Search for the cell housing the specified text and yield its (x, y) center coordinate. 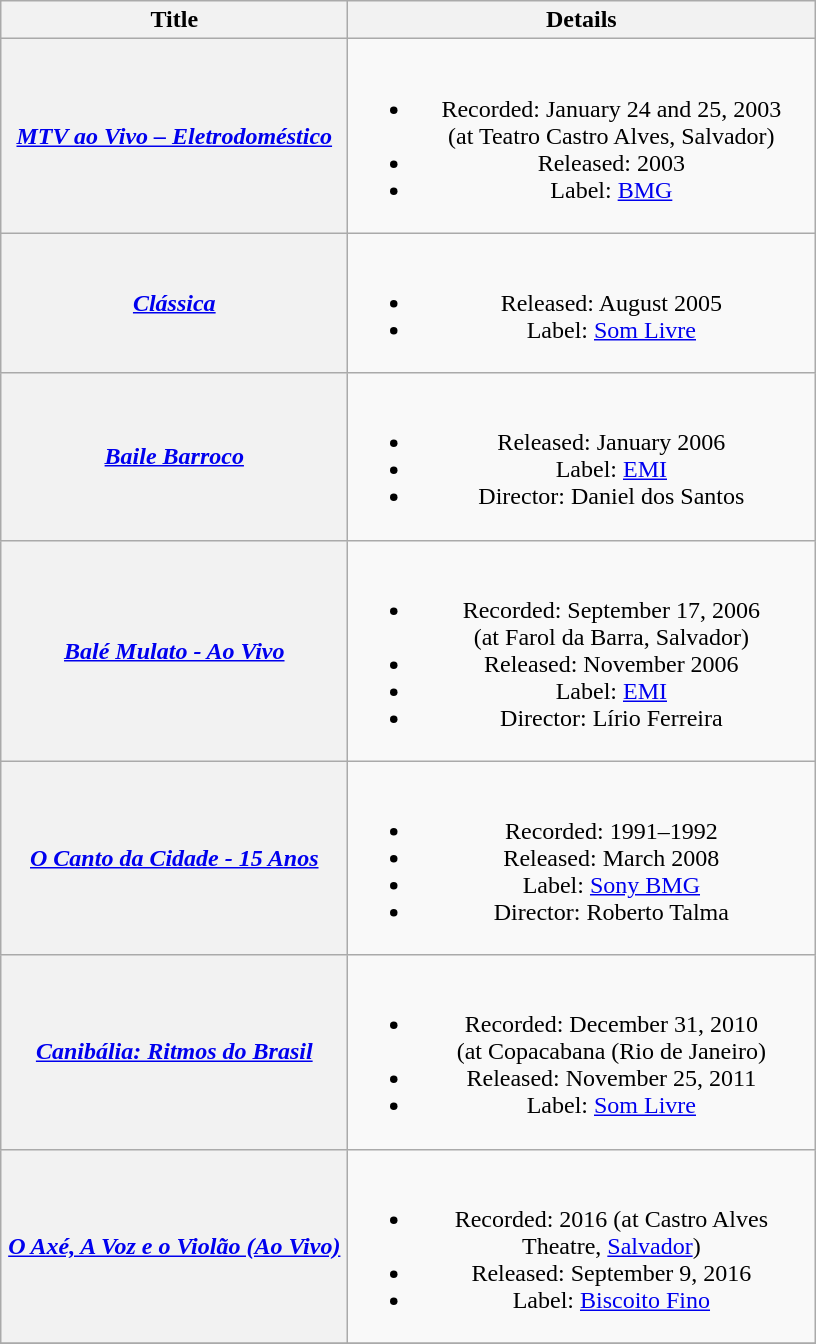
Released: August 2005Label: Som Livre (582, 303)
Recorded: 1991–1992Released: March 2008Label: Sony BMGDirector: Roberto Talma (582, 858)
Released: January 2006Label: EMIDirector: Daniel dos Santos (582, 456)
Balé Mulato - Ao Vivo (174, 650)
Recorded: December 31, 2010 (at Copacabana (Rio de Janeiro)Released: November 25, 2011Label: Som Livre (582, 1052)
Recorded: 2016 (at Castro Alves Theatre, Salvador)Released: September 9, 2016Label: Biscoito Fino (582, 1246)
Canibália: Ritmos do Brasil (174, 1052)
Recorded: September 17, 2006 (at Farol da Barra, Salvador)Released: November 2006Label: EMIDirector: Lírio Ferreira (582, 650)
Clássica (174, 303)
Baile Barroco (174, 456)
Title (174, 20)
MTV ao Vivo – Eletrodoméstico (174, 136)
O Axé, A Voz e o Violão (Ao Vivo) (174, 1246)
Details (582, 20)
Recorded: January 24 and 25, 2003 (at Teatro Castro Alves, Salvador)Released: 2003Label: BMG (582, 136)
O Canto da Cidade - 15 Anos (174, 858)
